Pinpoint the cell where the given text exists, returning its [X, Y] midpoint coordinate. 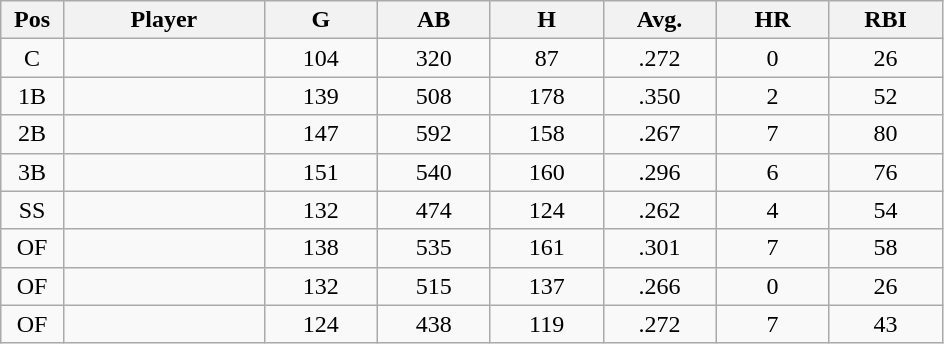
58 [886, 248]
592 [434, 134]
H [546, 20]
438 [434, 324]
.266 [660, 286]
RBI [886, 20]
Avg. [660, 20]
76 [886, 172]
AB [434, 20]
320 [434, 58]
HR [772, 20]
SS [32, 210]
158 [546, 134]
119 [546, 324]
535 [434, 248]
2 [772, 96]
178 [546, 96]
508 [434, 96]
52 [886, 96]
474 [434, 210]
G [320, 20]
3B [32, 172]
151 [320, 172]
.262 [660, 210]
54 [886, 210]
.296 [660, 172]
.350 [660, 96]
160 [546, 172]
2B [32, 134]
137 [546, 286]
104 [320, 58]
138 [320, 248]
80 [886, 134]
161 [546, 248]
139 [320, 96]
515 [434, 286]
.267 [660, 134]
C [32, 58]
Player [164, 20]
147 [320, 134]
87 [546, 58]
4 [772, 210]
.301 [660, 248]
43 [886, 324]
Pos [32, 20]
6 [772, 172]
540 [434, 172]
1B [32, 96]
